For the text-containing cell, return its midpoint in [X, Y] coordinate format. 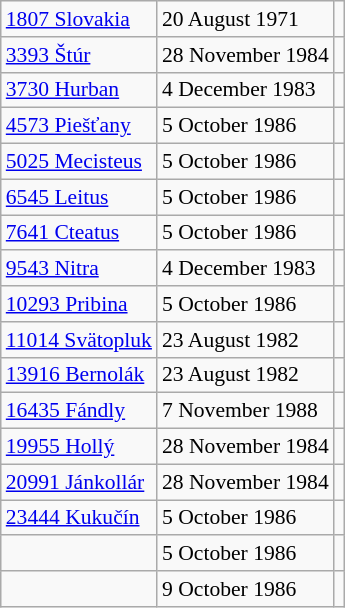
9 October 1986 [246, 589]
9543 Nitra [79, 269]
11014 Svätopluk [79, 340]
7641 Cteatus [79, 233]
6545 Leitus [79, 197]
4573 Piešťany [79, 126]
10293 Pribina [79, 304]
16435 Fándly [79, 411]
19955 Hollý [79, 447]
23444 Kukučín [79, 518]
3393 Štúr [79, 55]
5025 Mecisteus [79, 162]
13916 Bernolák [79, 375]
20991 Jánkollár [79, 482]
1807 Slovakia [79, 19]
3730 Hurban [79, 90]
20 August 1971 [246, 19]
7 November 1988 [246, 411]
